Pinpoint the cell where the given text exists, returning its (x, y) midpoint coordinate. 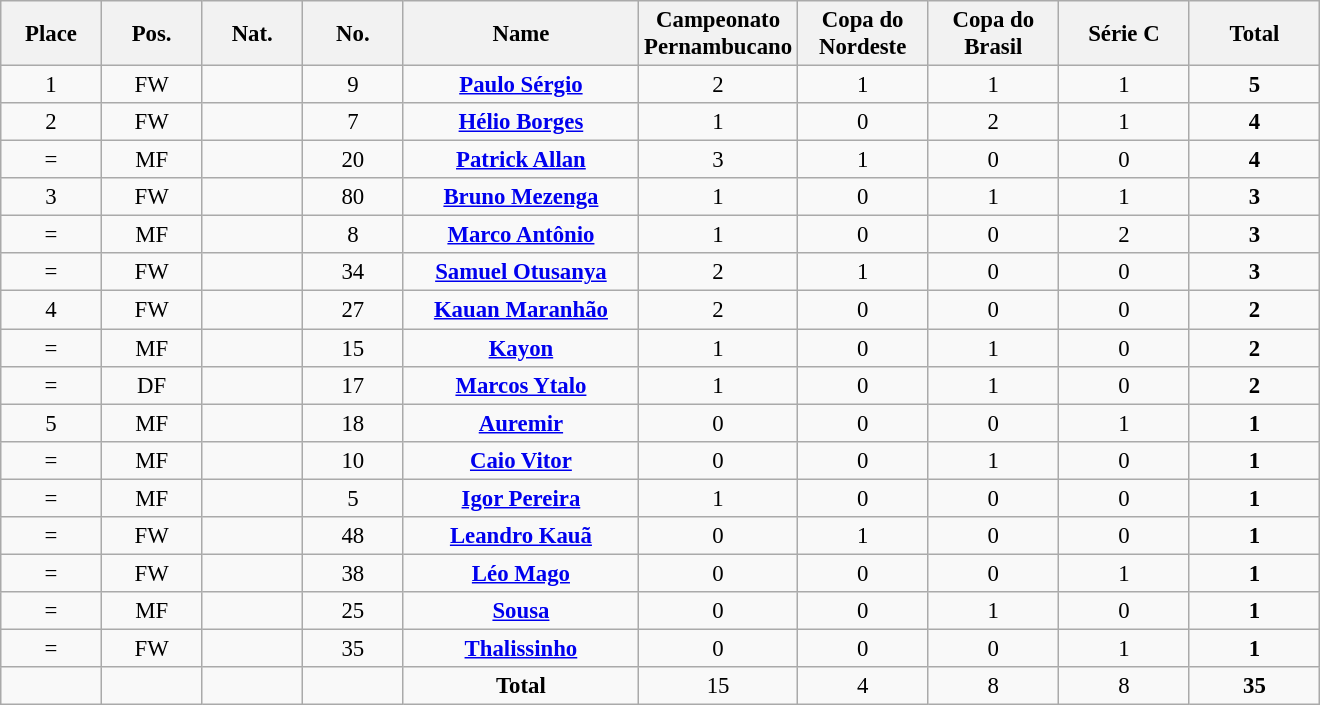
Name (521, 34)
No. (354, 34)
Hélio Borges (521, 122)
Place (52, 34)
Sousa (521, 611)
Auremir (521, 423)
Série C (1124, 34)
80 (354, 197)
Léo Mago (521, 573)
7 (354, 122)
Kayon (521, 348)
Marco Antônio (521, 235)
48 (354, 536)
Kauan Maranhão (521, 310)
Copa do Brasil (994, 34)
Bruno Mezenga (521, 197)
38 (354, 573)
17 (354, 385)
Leandro Kauã (521, 536)
27 (354, 310)
9 (354, 85)
Copa do Nordeste (862, 34)
10 (354, 460)
Nat. (252, 34)
25 (354, 611)
34 (354, 273)
Patrick Allan (521, 160)
Campeonato Pernambucano (718, 34)
Pos. (152, 34)
18 (354, 423)
20 (354, 160)
DF (152, 385)
Thalissinho (521, 648)
Samuel Otusanya (521, 273)
Marcos Ytalo (521, 385)
Caio Vitor (521, 460)
Paulo Sérgio (521, 85)
Igor Pereira (521, 498)
